Determine the (X, Y) coordinate at the center of the cell enclosing the given text.  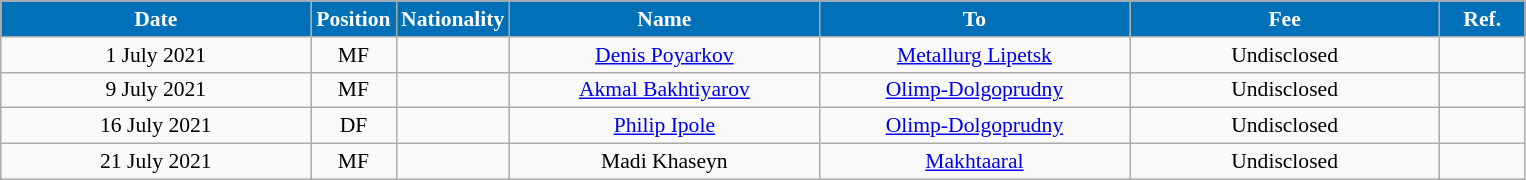
Nationality (452, 19)
Date (156, 19)
Makhtaaral (974, 162)
Akmal Bakhtiyarov (664, 90)
1 July 2021 (156, 55)
21 July 2021 (156, 162)
Metallurg Lipetsk (974, 55)
To (974, 19)
Madi Khaseyn (664, 162)
DF (354, 126)
16 July 2021 (156, 126)
Fee (1285, 19)
9 July 2021 (156, 90)
Denis Poyarkov (664, 55)
Ref. (1482, 19)
Position (354, 19)
Philip Ipole (664, 126)
Name (664, 19)
